Capture the cell that displays the provided text and extract its (X, Y) central coordinate. 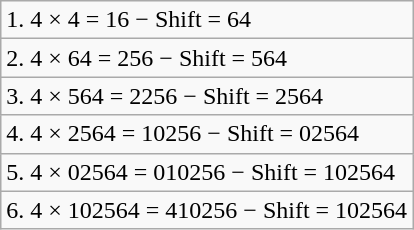
1. 4 × 4 = 16 − Shift = 64 (207, 20)
5. 4 × 02564 = 010256 − Shift = 102564 (207, 172)
2. 4 × 64 = 256 − Shift = 564 (207, 58)
6. 4 × 102564 = 410256 − Shift = 102564 (207, 210)
4. 4 × 2564 = 10256 − Shift = 02564 (207, 134)
3. 4 × 564 = 2256 − Shift = 2564 (207, 96)
